From the cell containing the given text, extract its center point as [X, Y] coordinate. 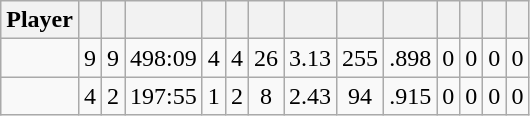
Player [40, 20]
3.13 [310, 58]
255 [360, 58]
94 [360, 96]
498:09 [164, 58]
.898 [410, 58]
.915 [410, 96]
1 [214, 96]
8 [266, 96]
2.43 [310, 96]
26 [266, 58]
197:55 [164, 96]
